Return [x, y] of the center of cell containing provided text 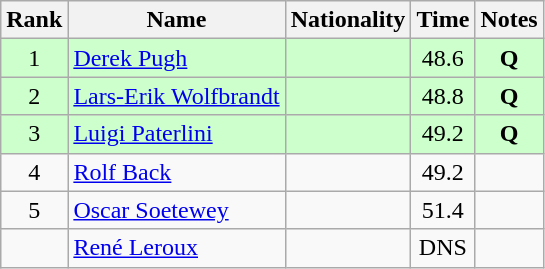
Nationality [348, 20]
Oscar Soetewey [176, 210]
3 [34, 134]
DNS [443, 248]
1 [34, 58]
48.6 [443, 58]
Rank [34, 20]
51.4 [443, 210]
2 [34, 96]
Name [176, 20]
4 [34, 172]
Lars-Erik Wolfbrandt [176, 96]
Rolf Back [176, 172]
48.8 [443, 96]
Derek Pugh [176, 58]
René Leroux [176, 248]
Time [443, 20]
Notes [509, 20]
Luigi Paterlini [176, 134]
5 [34, 210]
